Search for the cell housing the specified text and yield its (X, Y) center coordinate. 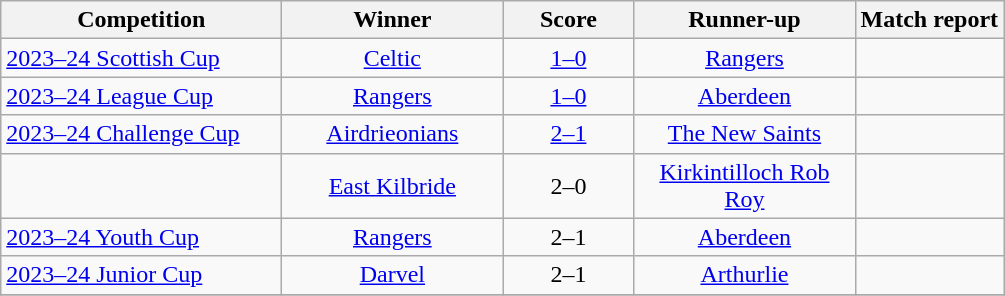
2023–24 Challenge Cup (142, 134)
Match report (930, 20)
2023–24 Youth Cup (142, 237)
Arthurlie (744, 275)
Winner (392, 20)
2023–24 Junior Cup (142, 275)
Darvel (392, 275)
Score (568, 20)
Kirkintilloch Rob Roy (744, 186)
Competition (142, 20)
2023–24 Scottish Cup (142, 58)
The New Saints (744, 134)
2023–24 League Cup (142, 96)
2–0 (568, 186)
Celtic (392, 58)
East Kilbride (392, 186)
Airdrieonians (392, 134)
Runner-up (744, 20)
